Output the [x, y] coordinate of the center of the cell containing the given text.  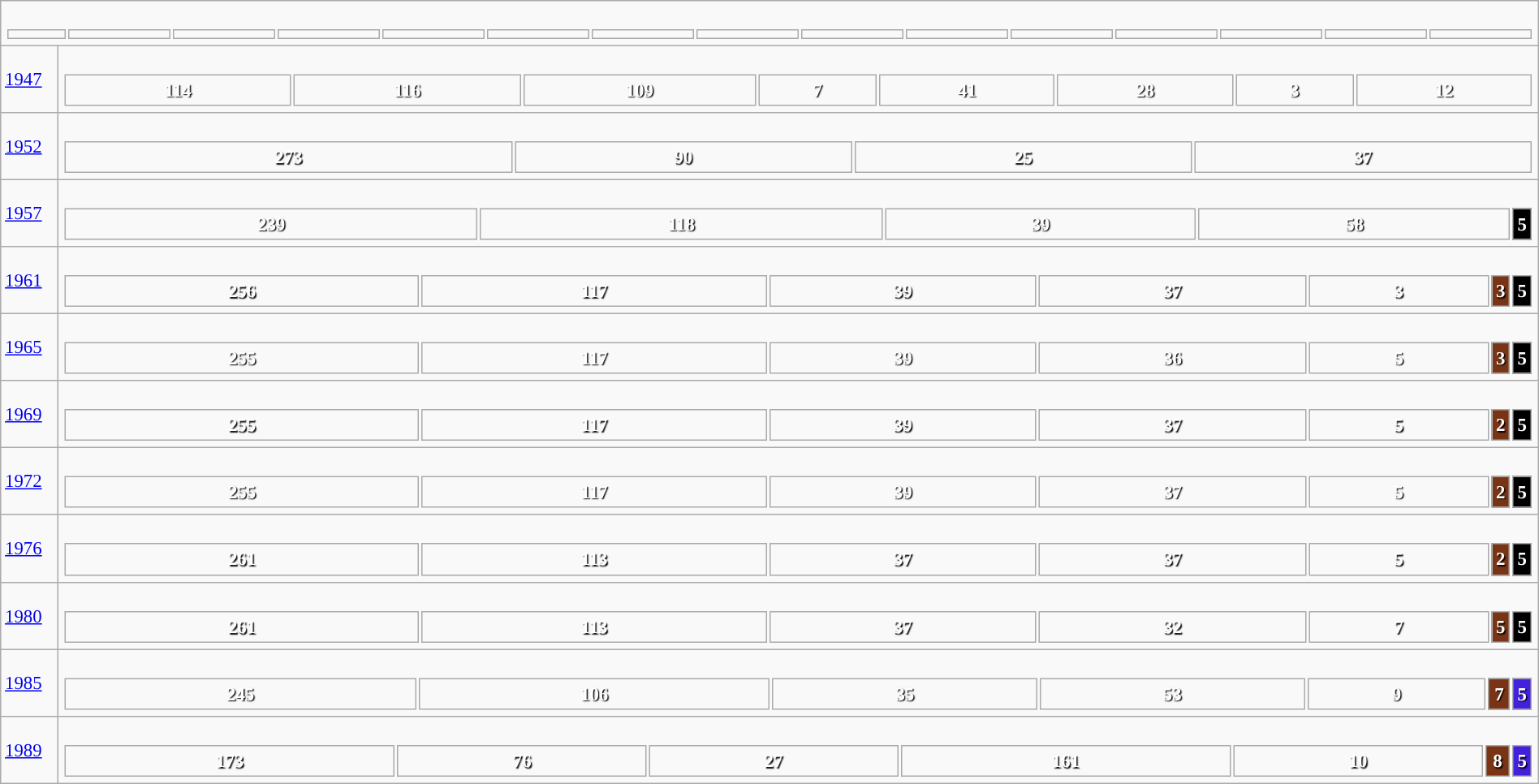
8 [1497, 761]
1957 [29, 213]
53 [1172, 693]
25 [1024, 157]
256 117 39 37 3 3 5 [798, 281]
273 [289, 157]
58 [1355, 224]
114 [179, 89]
9 [1396, 693]
76 [523, 761]
32 [1172, 627]
1985 [29, 683]
255 117 39 36 5 3 5 [798, 347]
114 116 109 7 41 28 3 12 [798, 80]
28 [1145, 89]
273 90 25 37 [798, 146]
173 [231, 761]
1976 [29, 549]
245 106 35 53 9 7 5 [798, 683]
41 [967, 89]
256 [242, 291]
1969 [29, 414]
109 [640, 89]
36 [1172, 359]
1965 [29, 347]
106 [594, 693]
161 [1065, 761]
1972 [29, 482]
173 76 27 161 10 8 5 [798, 750]
1952 [29, 146]
1961 [29, 281]
12 [1443, 89]
245 [240, 693]
1989 [29, 750]
239 [271, 224]
239 118 39 58 5 [798, 213]
35 [905, 693]
1980 [29, 615]
118 [682, 224]
116 [407, 89]
90 [683, 157]
27 [774, 761]
261 113 37 32 7 5 5 [798, 615]
261 113 37 37 5 2 5 [798, 549]
10 [1357, 761]
1947 [29, 80]
